Detect which cell encompasses the target text, then output its [X, Y] center coordinate. 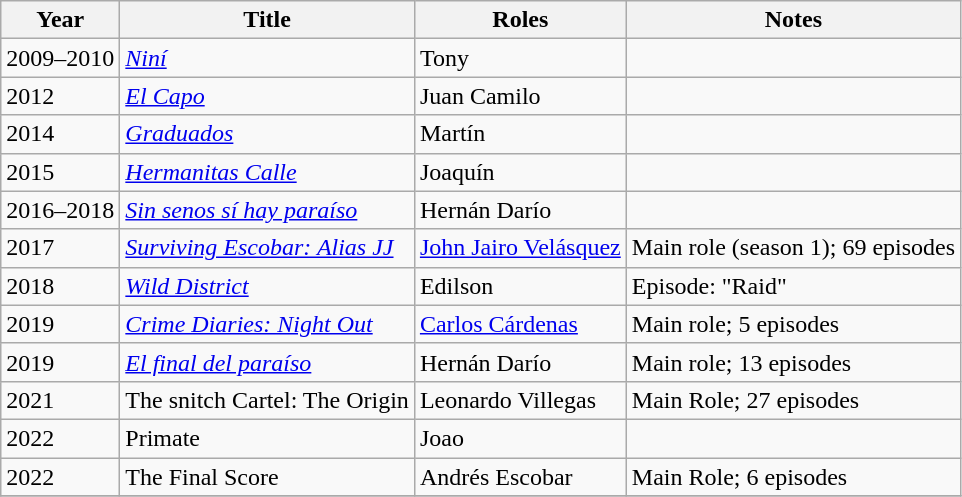
2012 [60, 96]
El final del paraíso [268, 362]
Episode: "Raid" [793, 286]
Juan Camilo [520, 96]
Roles [520, 20]
Main role; 13 episodes [793, 362]
Joaquín [520, 172]
Crime Diaries: Night Out [268, 324]
Niní [268, 58]
2009–2010 [60, 58]
Martín [520, 134]
Leonardo Villegas [520, 400]
Edilson [520, 286]
The snitch Cartel: The Origin [268, 400]
Graduados [268, 134]
Wild District [268, 286]
2018 [60, 286]
Main role; 5 episodes [793, 324]
Carlos Cárdenas [520, 324]
The Final Score [268, 477]
Andrés Escobar [520, 477]
Notes [793, 20]
Joao [520, 438]
2017 [60, 248]
Primate [268, 438]
2021 [60, 400]
Hermanitas Calle [268, 172]
Main Role; 6 episodes [793, 477]
Year [60, 20]
Main Role; 27 episodes [793, 400]
Tony [520, 58]
Surviving Escobar: Alias JJ [268, 248]
Main role (season 1); 69 episodes [793, 248]
El Capo [268, 96]
2014 [60, 134]
Sin senos sí hay paraíso [268, 210]
John Jairo Velásquez [520, 248]
2016–2018 [60, 210]
Title [268, 20]
2015 [60, 172]
